From the cell containing the given text, extract its center point as (x, y) coordinate. 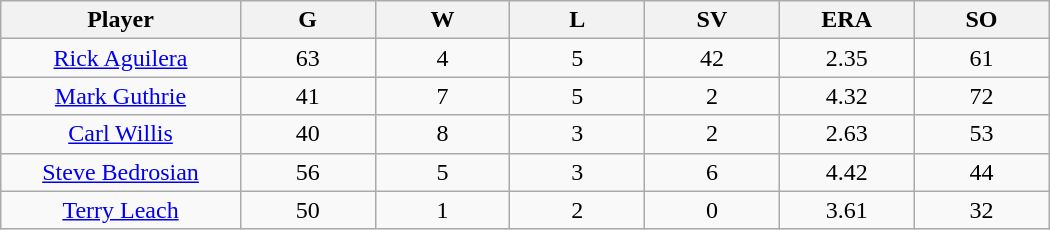
L (578, 20)
SO (982, 20)
Carl Willis (121, 134)
44 (982, 172)
72 (982, 96)
6 (712, 172)
63 (308, 58)
42 (712, 58)
50 (308, 210)
SV (712, 20)
4.42 (846, 172)
2.63 (846, 134)
41 (308, 96)
Mark Guthrie (121, 96)
53 (982, 134)
3.61 (846, 210)
ERA (846, 20)
1 (442, 210)
2.35 (846, 58)
7 (442, 96)
8 (442, 134)
4.32 (846, 96)
0 (712, 210)
Rick Aguilera (121, 58)
4 (442, 58)
40 (308, 134)
Steve Bedrosian (121, 172)
61 (982, 58)
W (442, 20)
32 (982, 210)
Terry Leach (121, 210)
Player (121, 20)
G (308, 20)
56 (308, 172)
